Extract the (X, Y) coordinate from the center of the cell holding the provided text.  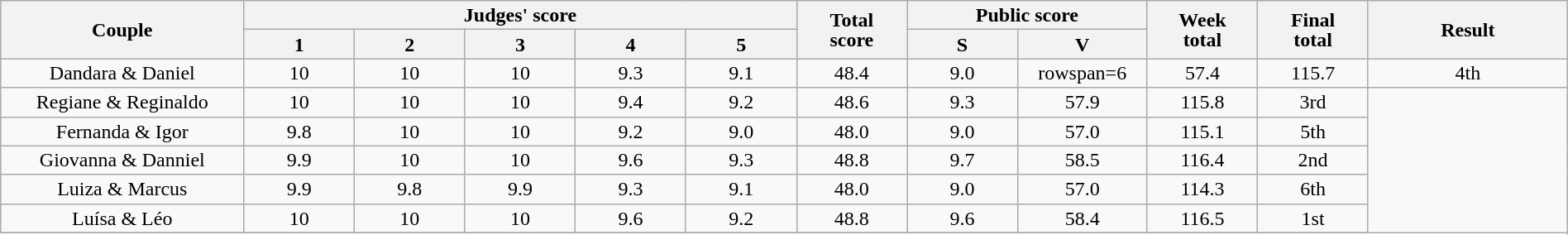
Public score (1027, 15)
57.9 (1082, 103)
48.6 (852, 103)
3 (520, 45)
Finaltotal (1313, 30)
115.7 (1313, 73)
2 (409, 45)
4th (1467, 73)
6th (1313, 189)
Weektotal (1202, 30)
114.3 (1202, 189)
115.1 (1202, 131)
Couple (122, 30)
rowspan=6 (1082, 73)
1st (1313, 218)
Giovanna & Danniel (122, 161)
Luiza & Marcus (122, 189)
5th (1313, 131)
Regiane & Reginaldo (122, 103)
Result (1467, 30)
116.5 (1202, 218)
4 (631, 45)
Judges' score (520, 15)
3rd (1313, 103)
9.4 (631, 103)
V (1082, 45)
58.5 (1082, 161)
S (963, 45)
58.4 (1082, 218)
5 (741, 45)
115.8 (1202, 103)
Totalscore (852, 30)
1 (299, 45)
2nd (1313, 161)
48.4 (852, 73)
9.7 (963, 161)
Fernanda & Igor (122, 131)
Luísa & Léo (122, 218)
116.4 (1202, 161)
Dandara & Daniel (122, 73)
57.4 (1202, 73)
